Search for the cell housing the specified text and yield its [X, Y] center coordinate. 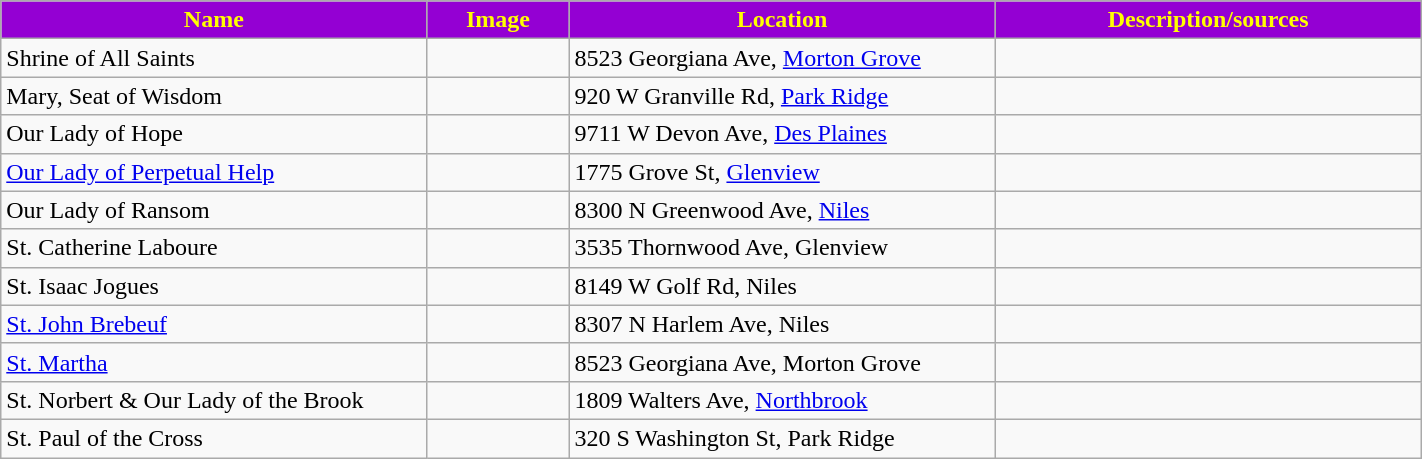
Our Lady of Hope [214, 134]
1775 Grove St, Glenview [782, 172]
St. Martha [214, 362]
Mary, Seat of Wisdom [214, 96]
Location [782, 20]
Our Lady of Perpetual Help [214, 172]
Shrine of All Saints [214, 58]
St. Paul of the Cross [214, 438]
8149 W Golf Rd, Niles [782, 286]
8300 N Greenwood Ave, Niles [782, 210]
1809 Walters Ave, Northbrook [782, 400]
Description/sources [1208, 20]
St. Isaac Jogues [214, 286]
9711 W Devon Ave, Des Plaines [782, 134]
Our Lady of Ransom [214, 210]
920 W Granville Rd, Park Ridge [782, 96]
St. Catherine Laboure [214, 248]
320 S Washington St, Park Ridge [782, 438]
Name [214, 20]
8307 N Harlem Ave, Niles [782, 324]
Image [498, 20]
3535 Thornwood Ave, Glenview [782, 248]
St. John Brebeuf [214, 324]
St. Norbert & Our Lady of the Brook [214, 400]
